For the text-containing cell, return its midpoint in (x, y) coordinate format. 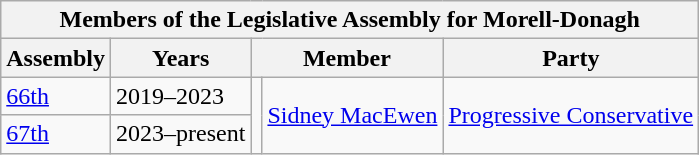
Years (180, 58)
Progressive Conservative (571, 115)
2023–present (180, 134)
Member (347, 58)
Members of the Legislative Assembly for Morell-Donagh (350, 20)
Assembly (56, 58)
2019–2023 (180, 96)
Sidney MacEwen (352, 115)
66th (56, 96)
Party (571, 58)
67th (56, 134)
